Detect which cell encompasses the target text, then output its (x, y) center coordinate. 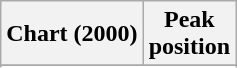
Chart (2000) (72, 34)
Peak position (189, 34)
